Pinpoint the cell where the given text exists, returning its (X, Y) midpoint coordinate. 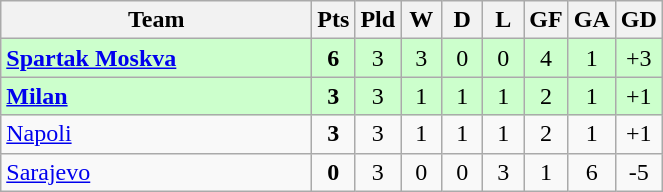
GD (638, 20)
Team (156, 20)
GA (592, 20)
W (422, 20)
Spartak Moskva (156, 58)
GF (546, 20)
Pts (334, 20)
L (504, 20)
D (462, 20)
-5 (638, 172)
Napoli (156, 134)
4 (546, 58)
+3 (638, 58)
Pld (378, 20)
Milan (156, 96)
Sarajevo (156, 172)
